Determine the [X, Y] coordinate at the center of the cell enclosing the given text.  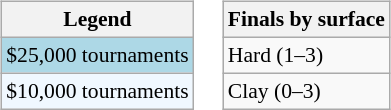
$25,000 tournaments [97, 55]
Clay (0–3) [306, 91]
Hard (1–3) [306, 55]
$10,000 tournaments [97, 91]
Legend [97, 20]
Finals by surface [306, 20]
